Capture the cell that displays the provided text and extract its [x, y] central coordinate. 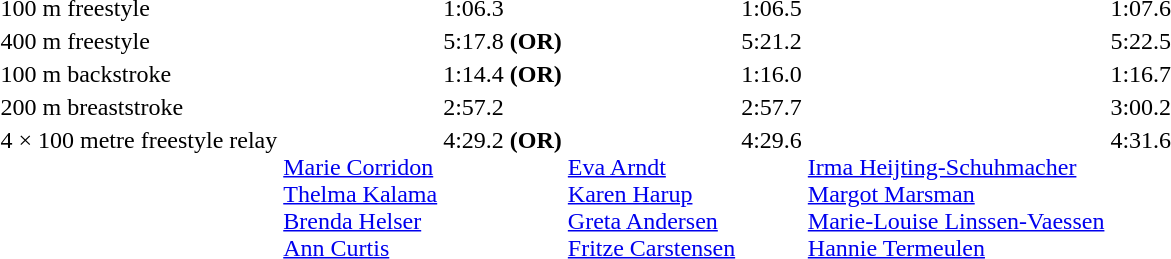
1:16.0 [772, 74]
2:57.2 [503, 107]
5:21.2 [772, 41]
1:14.4 (OR) [503, 74]
5:17.8 (OR) [503, 41]
2:57.7 [772, 107]
